Determine the (X, Y) coordinate at the center of the cell enclosing the given text.  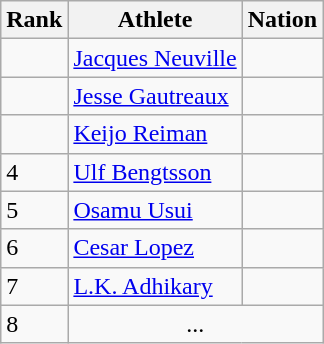
Jesse Gautreaux (155, 96)
5 (34, 210)
Keijo Reiman (155, 134)
6 (34, 248)
L.K. Adhikary (155, 286)
Jacques Neuville (155, 58)
Osamu Usui (155, 210)
8 (34, 324)
Rank (34, 20)
Ulf Bengtsson (155, 172)
7 (34, 286)
4 (34, 172)
Cesar Lopez (155, 248)
Nation (282, 20)
... (196, 324)
Athlete (155, 20)
